Scan for the cell matching the given text and deliver its (X, Y) coordinate at center. 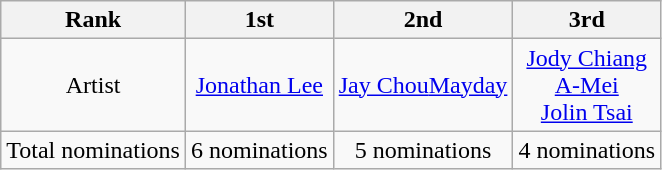
Jonathan Lee (259, 85)
Jody ChiangA-MeiJolin Tsai (587, 85)
1st (259, 20)
Jay ChouMayday (423, 85)
6 nominations (259, 150)
2nd (423, 20)
4 nominations (587, 150)
Artist (94, 85)
Rank (94, 20)
5 nominations (423, 150)
3rd (587, 20)
Total nominations (94, 150)
